Find where the given text appears and provide that cell's center as (x, y) coordinate. 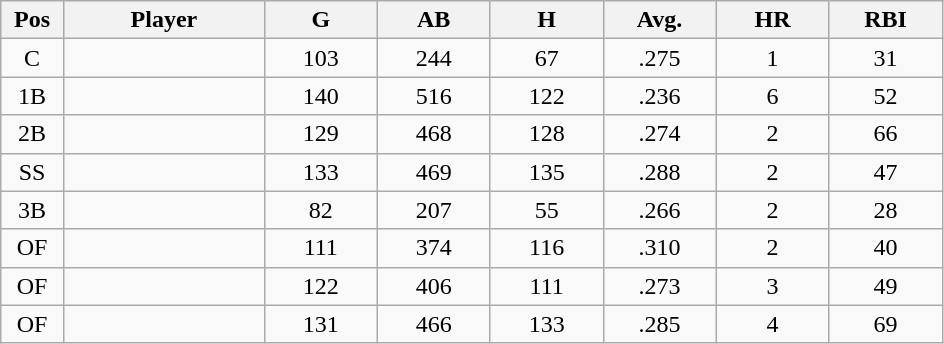
Pos (32, 20)
466 (434, 324)
28 (886, 210)
374 (434, 248)
.288 (660, 172)
66 (886, 134)
.274 (660, 134)
55 (546, 210)
207 (434, 210)
.310 (660, 248)
31 (886, 58)
516 (434, 96)
40 (886, 248)
140 (320, 96)
G (320, 20)
1 (772, 58)
RBI (886, 20)
49 (886, 286)
SS (32, 172)
Avg. (660, 20)
468 (434, 134)
2B (32, 134)
103 (320, 58)
129 (320, 134)
.273 (660, 286)
52 (886, 96)
H (546, 20)
69 (886, 324)
131 (320, 324)
Player (164, 20)
.285 (660, 324)
HR (772, 20)
1B (32, 96)
.275 (660, 58)
3 (772, 286)
135 (546, 172)
67 (546, 58)
.236 (660, 96)
116 (546, 248)
47 (886, 172)
406 (434, 286)
4 (772, 324)
.266 (660, 210)
244 (434, 58)
469 (434, 172)
3B (32, 210)
C (32, 58)
128 (546, 134)
6 (772, 96)
82 (320, 210)
AB (434, 20)
